Extract the [X, Y] coordinate from the center of the cell holding the provided text.  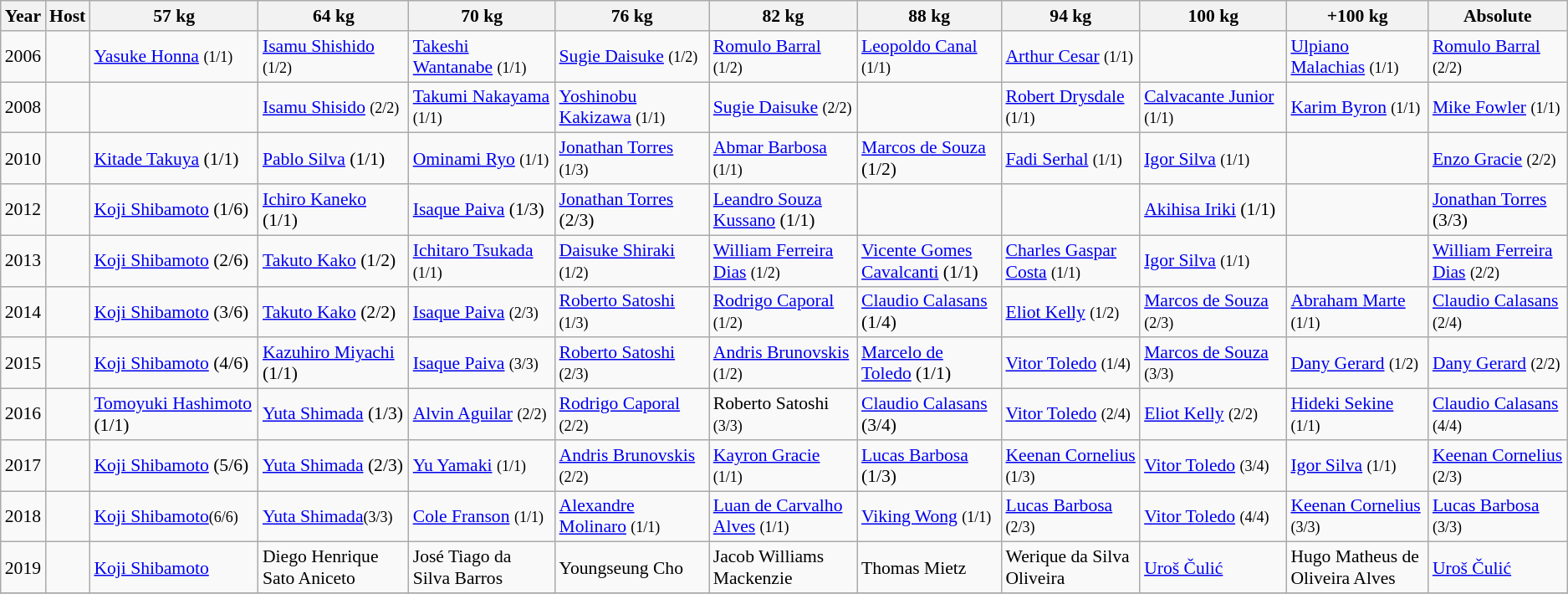
Koji Shibamoto (1/6) [174, 209]
Robert Drysdale (1/1) [1070, 107]
Marcos de Souza (3/3) [1213, 363]
64 kg [334, 16]
Romulo Barral (2/2) [1498, 57]
2014 [23, 311]
Absolute [1498, 16]
Abmar Barbosa (1/1) [783, 159]
Alexandre Molinaro (1/1) [632, 517]
Takuto Kako (1/2) [334, 261]
Daisuke Shiraki (1/2) [632, 261]
Viking Wong (1/1) [929, 517]
Takeshi Wantanabe (1/1) [482, 57]
Yuta Shimada(3/3) [334, 517]
Roberto Satoshi (2/3) [632, 363]
Claudio Calasans (1/4) [929, 311]
Claudio Calasans (2/4) [1498, 311]
Year [23, 16]
Isaque Paiva (1/3) [482, 209]
Abraham Marte (1/1) [1357, 311]
Yu Yamaki (1/1) [482, 465]
Koji Shibamoto(6/6) [174, 517]
Pablo Silva (1/1) [334, 159]
Keenan Cornelius (2/3) [1498, 465]
Marcos de Souza (1/2) [929, 159]
57 kg [174, 16]
2018 [23, 517]
José Tiago da Silva Barros [482, 567]
Koji Shibamoto (3/6) [174, 311]
2013 [23, 261]
Thomas Mietz [929, 567]
2008 [23, 107]
Dany Gerard (1/2) [1357, 363]
2006 [23, 57]
Charles Gaspar Costa (1/1) [1070, 261]
Sugie Daisuke (2/2) [783, 107]
2019 [23, 567]
Calvacante Junior (1/1) [1213, 107]
Host [67, 16]
Luan de Carvalho Alves (1/1) [783, 517]
Mike Fowler (1/1) [1498, 107]
Isamu Shisido (2/2) [334, 107]
Jonathan Torres (3/3) [1498, 209]
Keenan Cornelius (3/3) [1357, 517]
Roberto Satoshi (1/3) [632, 311]
100 kg [1213, 16]
Hideki Sekine (1/1) [1357, 415]
Yoshinobu Kakizawa (1/1) [632, 107]
Yuta Shimada (2/3) [334, 465]
Vitor Toledo (4/4) [1213, 517]
Claudio Calasans (3/4) [929, 415]
+100 kg [1357, 16]
2015 [23, 363]
Alvin Aguilar (2/2) [482, 415]
Rodrigo Caporal (1/2) [783, 311]
William Ferreira Dias (2/2) [1498, 261]
Ulpiano Malachias (1/1) [1357, 57]
Fadi Serhal (1/1) [1070, 159]
Akihisa Iriki (1/1) [1213, 209]
2012 [23, 209]
Takumi Nakayama (1/1) [482, 107]
Vitor Toledo (3/4) [1213, 465]
Keenan Cornelius (1/3) [1070, 465]
Koji Shibamoto [174, 567]
Ichitaro Tsukada (1/1) [482, 261]
Roberto Satoshi (3/3) [783, 415]
76 kg [632, 16]
Andris Brunovskis (2/2) [632, 465]
Isaque Paiva (3/3) [482, 363]
Tomoyuki Hashimoto (1/1) [174, 415]
Kazuhiro Miyachi (1/1) [334, 363]
Isaque Paiva (2/3) [482, 311]
Jacob Williams Mackenzie [783, 567]
Eliot Kelly (1/2) [1070, 311]
Youngseung Cho [632, 567]
Arthur Cesar (1/1) [1070, 57]
Marcelo de Toledo (1/1) [929, 363]
Romulo Barral (1/2) [783, 57]
Werique da Silva Oliveira [1070, 567]
2010 [23, 159]
Vicente Gomes Cavalcanti (1/1) [929, 261]
William Ferreira Dias (1/2) [783, 261]
Kitade Takuya (1/1) [174, 159]
Takuto Kako (2/2) [334, 311]
Andris Brunovskis (1/2) [783, 363]
Lucas Barbosa (2/3) [1070, 517]
Enzo Gracie (2/2) [1498, 159]
Lucas Barbosa (3/3) [1498, 517]
Karim Byron (1/1) [1357, 107]
Vitor Toledo (2/4) [1070, 415]
70 kg [482, 16]
2017 [23, 465]
Leopoldo Canal (1/1) [929, 57]
Koji Shibamoto (5/6) [174, 465]
Diego Henrique Sato Aniceto [334, 567]
Jonathan Torres (2/3) [632, 209]
Vitor Toledo (1/4) [1070, 363]
Kayron Gracie (1/1) [783, 465]
Hugo Matheus de Oliveira Alves [1357, 567]
Yuta Shimada (1/3) [334, 415]
Leandro Souza Kussano (1/1) [783, 209]
Marcos de Souza (2/3) [1213, 311]
Isamu Shishido (1/2) [334, 57]
Rodrigo Caporal (2/2) [632, 415]
Koji Shibamoto (4/6) [174, 363]
Claudio Calasans (4/4) [1498, 415]
Sugie Daisuke (1/2) [632, 57]
88 kg [929, 16]
Koji Shibamoto (2/6) [174, 261]
Ichiro Kaneko (1/1) [334, 209]
Cole Franson (1/1) [482, 517]
Dany Gerard (2/2) [1498, 363]
94 kg [1070, 16]
Yasuke Honna (1/1) [174, 57]
82 kg [783, 16]
Eliot Kelly (2/2) [1213, 415]
Lucas Barbosa (1/3) [929, 465]
2016 [23, 415]
Jonathan Torres (1/3) [632, 159]
Ominami Ryo (1/1) [482, 159]
